Detect which cell encompasses the target text, then output its (x, y) center coordinate. 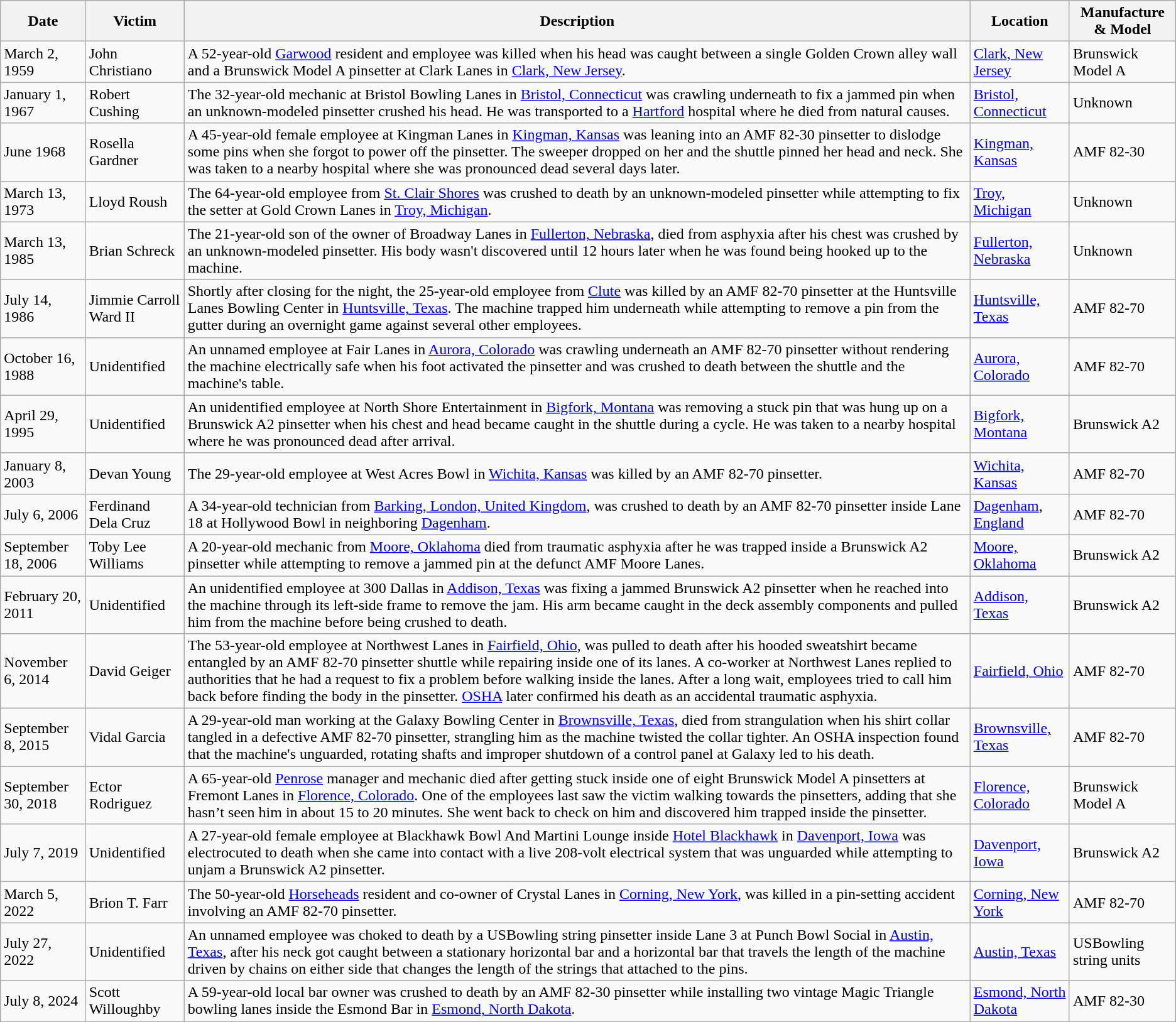
Brion T. Farr (134, 902)
Victim (134, 21)
Clark, New Jersey (1020, 62)
Fullerton, Nebraska (1020, 251)
Moore, Oklahoma (1020, 555)
The 29-year-old employee at West Acres Bowl in Wichita, Kansas was killed by an AMF 82-70 pinsetter. (577, 474)
Manufacture & Model (1122, 21)
Robert Cushing (134, 103)
Troy, Michigan (1020, 201)
Davenport, Iowa (1020, 853)
David Geiger (134, 671)
Scott Willoughby (134, 1001)
March 5, 2022 (43, 902)
Fairfield, Ohio (1020, 671)
Corning, New York (1020, 902)
Jimmie Carroll Ward II (134, 308)
Bristol, Connecticut (1020, 103)
Vidal Garcia (134, 737)
Lloyd Roush (134, 201)
July 27, 2022 (43, 952)
Toby Lee Williams (134, 555)
Rosella Gardner (134, 152)
Aurora, Colorado (1020, 366)
USBowling string units (1122, 952)
Austin, Texas (1020, 952)
Esmond, North Dakota (1020, 1001)
September 18, 2006 (43, 555)
Devan Young (134, 474)
March 13, 1985 (43, 251)
July 7, 2019 (43, 853)
Wichita, Kansas (1020, 474)
Ferdinand Dela Cruz (134, 514)
January 1, 1967 (43, 103)
October 16, 1988 (43, 366)
Location (1020, 21)
Huntsville, Texas (1020, 308)
February 20, 2011 (43, 604)
Kingman, Kansas (1020, 152)
July 14, 1986 (43, 308)
January 8, 2003 (43, 474)
Description (577, 21)
July 8, 2024 (43, 1001)
June 1968 (43, 152)
John Christiano (134, 62)
Date (43, 21)
Ector Rodriguez (134, 795)
September 8, 2015 (43, 737)
Addison, Texas (1020, 604)
Brian Schreck (134, 251)
March 13, 1973 (43, 201)
July 6, 2006 (43, 514)
Florence, Colorado (1020, 795)
Dagenham, England (1020, 514)
Brownsville, Texas (1020, 737)
April 29, 1995 (43, 424)
November 6, 2014 (43, 671)
September 30, 2018 (43, 795)
Bigfork, Montana (1020, 424)
March 2, 1959 (43, 62)
